Return (X, Y) of the center of cell containing provided text 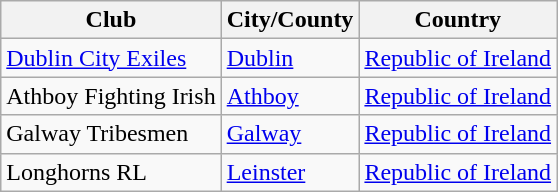
Longhorns RL (111, 172)
Galway Tribesmen (111, 134)
Athboy (290, 96)
Dublin (290, 58)
Athboy Fighting Irish (111, 96)
Leinster (290, 172)
City/County (290, 20)
Country (458, 20)
Galway (290, 134)
Club (111, 20)
Dublin City Exiles (111, 58)
